Find where the given text appears and provide that cell's center as (x, y) coordinate. 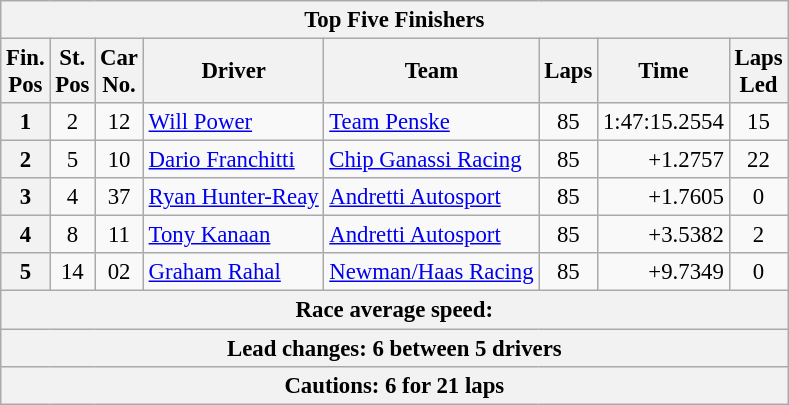
+3.5382 (664, 235)
Graham Rahal (234, 273)
CarNo. (120, 72)
Driver (234, 72)
Race average speed: (394, 310)
Team (432, 72)
8 (72, 235)
12 (120, 122)
+1.7605 (664, 197)
Time (664, 72)
Ryan Hunter-Reay (234, 197)
Top Five Finishers (394, 20)
22 (758, 160)
Tony Kanaan (234, 235)
Chip Ganassi Racing (432, 160)
14 (72, 273)
02 (120, 273)
37 (120, 197)
Cautions: 6 for 21 laps (394, 385)
1:47:15.2554 (664, 122)
Lead changes: 6 between 5 drivers (394, 348)
Will Power (234, 122)
15 (758, 122)
1 (26, 122)
3 (26, 197)
10 (120, 160)
LapsLed (758, 72)
Dario Franchitti (234, 160)
Fin.Pos (26, 72)
+1.2757 (664, 160)
+9.7349 (664, 273)
Laps (568, 72)
Newman/Haas Racing (432, 273)
Team Penske (432, 122)
11 (120, 235)
St.Pos (72, 72)
